Determine the (X, Y) coordinate at the center of the cell enclosing the given text.  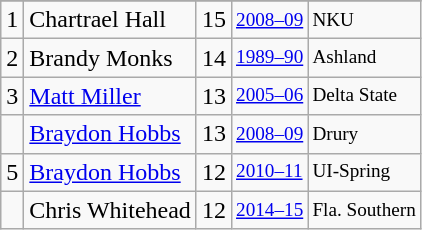
14 (214, 58)
Brandy Monks (110, 58)
NKU (364, 20)
15 (214, 20)
UI-Spring (364, 172)
Fla. Southern (364, 210)
3 (12, 96)
2014–15 (269, 210)
Matt Miller (110, 96)
Chris Whitehead (110, 210)
2010–11 (269, 172)
1989–90 (269, 58)
Ashland (364, 58)
5 (12, 172)
Drury (364, 134)
1 (12, 20)
Delta State (364, 96)
2005–06 (269, 96)
2 (12, 58)
Chartrael Hall (110, 20)
